Pinpoint the cell where the given text exists, returning its [x, y] midpoint coordinate. 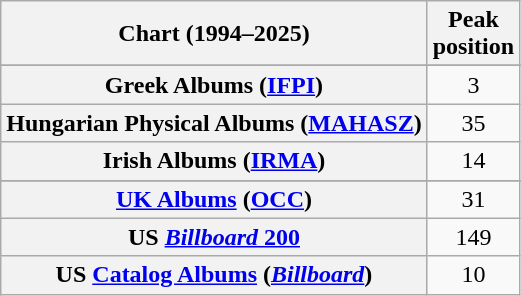
US Catalog Albums (Billboard) [214, 275]
149 [473, 237]
Greek Albums (IFPI) [214, 85]
US Billboard 200 [214, 237]
UK Albums (OCC) [214, 199]
Hungarian Physical Albums (MAHASZ) [214, 123]
3 [473, 85]
31 [473, 199]
10 [473, 275]
14 [473, 161]
Irish Albums (IRMA) [214, 161]
35 [473, 123]
Peakposition [473, 34]
Chart (1994–2025) [214, 34]
